Identify which cell holds the provided text, then report its [X, Y] central coordinate. 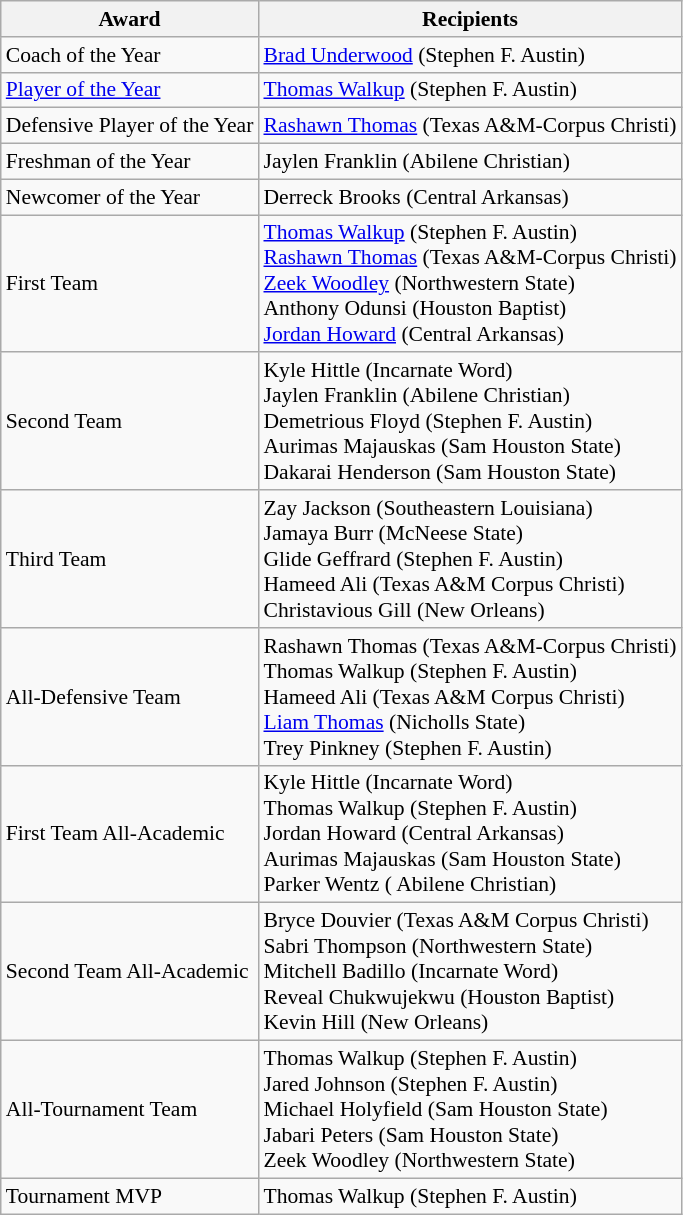
Coach of the Year [130, 55]
Recipients [470, 19]
Third Team [130, 559]
All-Tournament Team [130, 1110]
Newcomer of the Year [130, 197]
Tournament MVP [130, 1196]
Jaylen Franklin (Abilene Christian) [470, 162]
Second Team [130, 422]
Rashawn Thomas (Texas A&M-Corpus Christi) [470, 126]
All-Defensive Team [130, 697]
First Team [130, 284]
Second Team All-Academic [130, 972]
Defensive Player of the Year [130, 126]
Freshman of the Year [130, 162]
Player of the Year [130, 90]
Derreck Brooks (Central Arkansas) [470, 197]
First Team All-Academic [130, 834]
Brad Underwood (Stephen F. Austin) [470, 55]
Award [130, 19]
